Output the (x, y) coordinate of the center of the cell containing the given text.  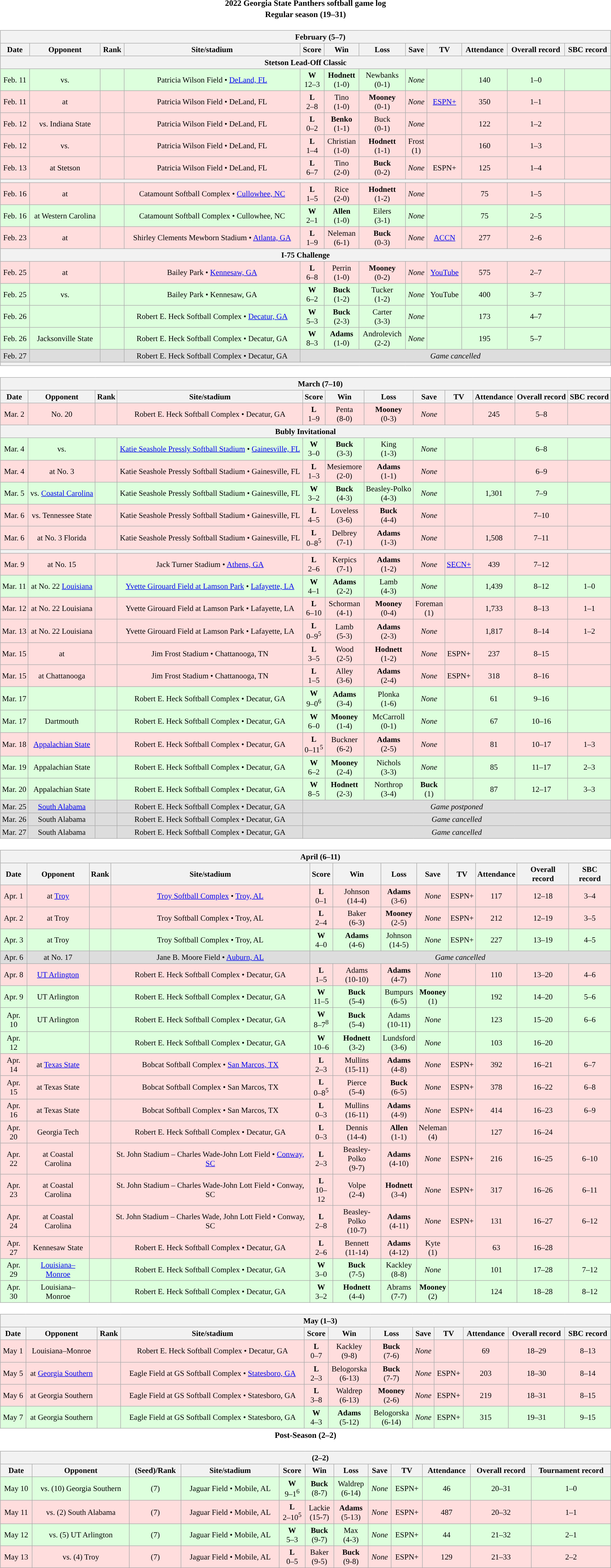
Adams(1-2) (389, 564)
Mar. 11 (14, 586)
Androlevich(2-2) (382, 339)
Bumpurs(6-5) (399, 997)
vs. Indiana State (65, 124)
L2–4 (321, 918)
Tino(2-0) (342, 168)
Beasley-Polko(4-3) (389, 493)
245 (494, 414)
Tino(1-0) (342, 102)
Feb. 13 (15, 168)
L1–4 (312, 146)
Mar. 26 (14, 819)
14–20 (543, 997)
18–30 (536, 1373)
4–5 (590, 940)
Apr. 23 (14, 1190)
Hodnett(3-2) (357, 1043)
Plonka(1-6) (389, 698)
Kackley(8-8) (399, 1270)
Nichols(3-3) (389, 767)
Buck(1) (429, 789)
Adams(4-12) (399, 1248)
350 (485, 102)
May (1–3) (305, 1321)
277 (485, 238)
L2–105 (292, 1512)
Mar. 9 (14, 564)
20–31 (501, 1488)
Jacksonville State (65, 339)
12–17 (541, 789)
1,817 (494, 631)
Adams(4-6) (357, 940)
237 (494, 654)
Waldrep(6-14) (351, 1488)
Mooney(2-5) (399, 918)
7–10 (541, 515)
3–7 (536, 294)
Apr. 14 (14, 1064)
61 (494, 698)
Waldrep(6-13) (349, 1395)
Mar. 18 (14, 744)
Buck(7-6) (391, 1351)
12–19 (543, 918)
Kyte(1) (433, 1248)
Lackie(15-7) (319, 1512)
Beasley-Polko(10-7) (357, 1221)
Hodnett(4-4) (357, 1292)
Mullins(15-11) (357, 1064)
2–2 (571, 1557)
Benko(1-1) (342, 124)
Allen(1-1) (399, 1132)
Adams(1-3) (389, 538)
Pierce(5-4) (357, 1087)
Apr. 10 (14, 1019)
1,733 (494, 609)
W4–1 (314, 586)
203 (486, 1373)
Adams(5-13) (351, 1512)
L0–7 (316, 1351)
April (6–11) (305, 857)
Mooney(2-4) (344, 767)
2–5 (536, 215)
vs. (2) South Alabama (81, 1512)
192 (496, 997)
3–5 (590, 918)
20–32 (501, 1512)
317 (496, 1190)
Mar. 25 (14, 806)
Volpe(2-4) (357, 1190)
Hodnett(1-1) (382, 146)
L1–3 (314, 471)
Eilers(3-1) (382, 215)
Alley(3-6) (344, 676)
6–11 (590, 1190)
March (7–10) (305, 384)
392 (496, 1064)
Delbrey(7-1) (344, 538)
Adams(4-11) (399, 1221)
4–6 (590, 975)
May 12 (16, 1535)
212 (496, 918)
2–1 (571, 1535)
Apr. 27 (14, 1248)
16–21 (543, 1064)
5–8 (541, 414)
W6–0 (314, 722)
Mooney(0-2) (382, 273)
Mooney(1) (433, 997)
18–28 (543, 1292)
Jack Turner Stadium • Athens, GA (210, 564)
575 (485, 273)
Dartmouth (62, 722)
21–33 (501, 1557)
Neleman(6-1) (342, 238)
16–25 (543, 1159)
Mullins(16-11) (357, 1110)
Apr. 20 (14, 1132)
vs. (10) Georgia Southern (81, 1488)
May 7 (13, 1417)
Buck(1-2) (342, 294)
Mar. 20 (14, 789)
16–24 (543, 1132)
May 5 (13, 1373)
87 (494, 789)
vs. Tennessee State (62, 515)
Lamb(4-3) (389, 586)
Buck(7-7) (391, 1373)
L3–8 (316, 1395)
227 (496, 940)
10–16 (541, 722)
May 13 (16, 1557)
Johnson(14-5) (399, 940)
6–6 (590, 1019)
122 (485, 124)
318 (494, 676)
16–23 (543, 1110)
L0–115 (314, 744)
110 (496, 975)
Mooney(0-4) (389, 609)
(Seed)/Rank (155, 1470)
Mooney(0-3) (389, 414)
McCarroll(0-1) (389, 722)
Hodnett(3-4) (399, 1190)
103 (496, 1043)
125 (485, 168)
16–22 (543, 1087)
16–28 (543, 1248)
Apr. 29 (14, 1270)
Christian(1-0) (342, 146)
Frost(1) (416, 146)
173 (485, 316)
63 (496, 1248)
W8–78 (321, 1019)
123 (496, 1019)
Buck(8-7) (319, 1488)
Bubly Invitational (305, 432)
L3–5 (314, 654)
Buck(9-7) (319, 1535)
Stetson Lead-Off Classic (305, 62)
Kennesaw State (58, 1248)
Adams(4-9) (399, 1110)
Loveless(3-6) (344, 515)
Hodnett(1-0) (342, 80)
Buck(4-4) (389, 515)
No. 20 (62, 414)
W11–5 (321, 997)
Carter(3-3) (382, 316)
Buck(7-5) (357, 1270)
Apr. 3 (14, 940)
Apr. 24 (14, 1221)
Adams(2-5) (389, 744)
I-75 Challenge (305, 255)
15–20 (543, 1019)
7–9 (541, 493)
Buck(4-3) (344, 493)
2–7 (536, 273)
18–31 (536, 1395)
Mooney(2) (433, 1292)
Apr. 6 (14, 957)
Georgia Tech (58, 1132)
Beasley-Polko(9-7) (357, 1159)
Buck(9-8) (351, 1557)
Adams(4-10) (399, 1159)
Apr. 1 (14, 896)
9–15 (588, 1417)
St. John Stadium – Charles Wade, John Lott Field • Conway, SC (210, 1221)
2–6 (536, 238)
21–32 (501, 1535)
Apr. 8 (14, 975)
King(1-3) (389, 449)
L6–7 (312, 168)
12–18 (543, 896)
May 6 (13, 1395)
Adams(1-0) (342, 339)
69 (486, 1351)
6–10 (590, 1159)
Adams(1-1) (389, 471)
Schorman(4-1) (344, 609)
at Stetson (65, 168)
17–28 (543, 1270)
16–26 (543, 1190)
May 10 (16, 1488)
1,508 (494, 538)
18–29 (536, 1351)
Kackley(9-8) (349, 1351)
Buck(0-1) (382, 124)
Adams(2-4) (389, 676)
216 (496, 1159)
81 (494, 744)
L0–2 (312, 124)
6–7 (590, 1064)
Mooney(2-6) (391, 1395)
L6–10 (314, 609)
W12–3 (312, 80)
7–11 (541, 538)
W10–6 (321, 1043)
Belogorska(6-13) (349, 1373)
at No. 3 (62, 471)
Rice(2-0) (342, 194)
Mar. 13 (14, 631)
Game postponed (457, 806)
Apr. 30 (14, 1292)
131 (496, 1221)
1–4 (536, 168)
4–7 (536, 316)
414 (496, 1110)
129 (447, 1557)
1,439 (494, 586)
Adams(3-6) (399, 896)
Newbanks(0-1) (382, 80)
2–3 (589, 767)
9–16 (541, 698)
(2–2) (305, 1458)
Abrams(7-7) (399, 1292)
W8–3 (312, 339)
Mooney(1-4) (344, 722)
Hodnett(2-3) (344, 789)
Adams(3-4) (344, 698)
W4–0 (321, 940)
at No. 3 Florida (62, 538)
Feb. 23 (15, 238)
Baker(9-5) (319, 1557)
ACCN (445, 238)
Shirley Clements Mewborn Stadium • Atlanta, GA (212, 238)
vs. (5) UT Arlington (81, 1535)
Adams(5-12) (349, 1417)
1,301 (494, 493)
Foreman(1) (429, 609)
Buckner(6-2) (344, 744)
219 (486, 1395)
5–6 (590, 997)
10–17 (541, 744)
W2–1 (312, 215)
3–3 (589, 789)
46 (447, 1488)
Allen(1-0) (342, 215)
16–20 (543, 1043)
Mar. 12 (14, 609)
L6–8 (312, 273)
W4–3 (316, 1417)
5–7 (536, 339)
at No. 17 (58, 957)
Kerpics(7-1) (344, 564)
315 (486, 1417)
May 1 (13, 1351)
Adams(4-8) (399, 1064)
6–12 (590, 1221)
L0–95 (314, 631)
160 (485, 146)
at No. 15 (62, 564)
11–17 (541, 767)
Adams(2-2) (344, 586)
at Western Carolina (65, 215)
vs. Coastal Carolina (62, 493)
Max(4-3) (351, 1535)
Johnson(14-4) (357, 896)
Penta(8-0) (344, 414)
Dennis(14-4) (357, 1132)
13–19 (543, 940)
400 (485, 294)
Feb. 27 (15, 356)
Belogorska(6-14) (391, 1417)
85 (494, 767)
117 (496, 896)
Apr. 22 (14, 1159)
Lamb(5-3) (344, 631)
L0–1 (321, 896)
101 (496, 1270)
Tournament record (571, 1470)
W9–06 (314, 698)
195 (485, 339)
Buck(3-3) (344, 449)
44 (447, 1535)
Jane B. Moore Field • Auburn, AL (210, 957)
Wood(2-5) (344, 654)
Lundsford(3-6) (399, 1043)
13–20 (543, 975)
Apr. 12 (14, 1043)
Bennett(11-14) (357, 1248)
67 (494, 722)
378 (496, 1087)
Apr. 16 (14, 1110)
Mesiemore(2-0) (344, 471)
Perrin(1-0) (342, 273)
L10–12 (321, 1190)
Northrop(3-4) (389, 789)
124 (496, 1292)
439 (494, 564)
Adams(4-7) (399, 975)
at Chattanooga (62, 676)
Mar. 2 (14, 414)
Apr. 2 (14, 918)
February (5–7) (305, 37)
8–16 (541, 676)
Mar. 27 (14, 832)
19–31 (536, 1417)
487 (447, 1512)
Buck(0-3) (382, 238)
vs. (4) Troy (81, 1557)
Baker(6-3) (357, 918)
Neleman(4) (433, 1132)
Mar. 5 (14, 493)
Mooney(0-1) (382, 102)
Adams(10-11) (399, 1019)
127 (496, 1132)
May 11 (16, 1512)
3–4 (590, 896)
W9–16 (292, 1488)
Adams(2-3) (389, 631)
Tucker(1-2) (382, 294)
W8–5 (314, 789)
L0–5 (292, 1557)
140 (485, 80)
Apr. 9 (14, 997)
Mar. 19 (14, 767)
Buck(6-5) (399, 1087)
Adams(10-10) (357, 975)
16–27 (543, 1221)
Buck(0-2) (382, 168)
Apr. 15 (14, 1087)
1–5 (536, 194)
SECN+ (459, 564)
L4–5 (314, 515)
Buck(2-3) (342, 316)
